Return [X, Y] of the center of cell containing provided text 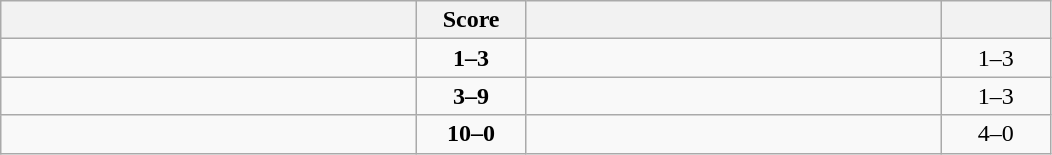
4–0 [996, 134]
3–9 [472, 96]
Score [472, 20]
10–0 [472, 134]
